Return (x, y) of the center of cell containing provided text 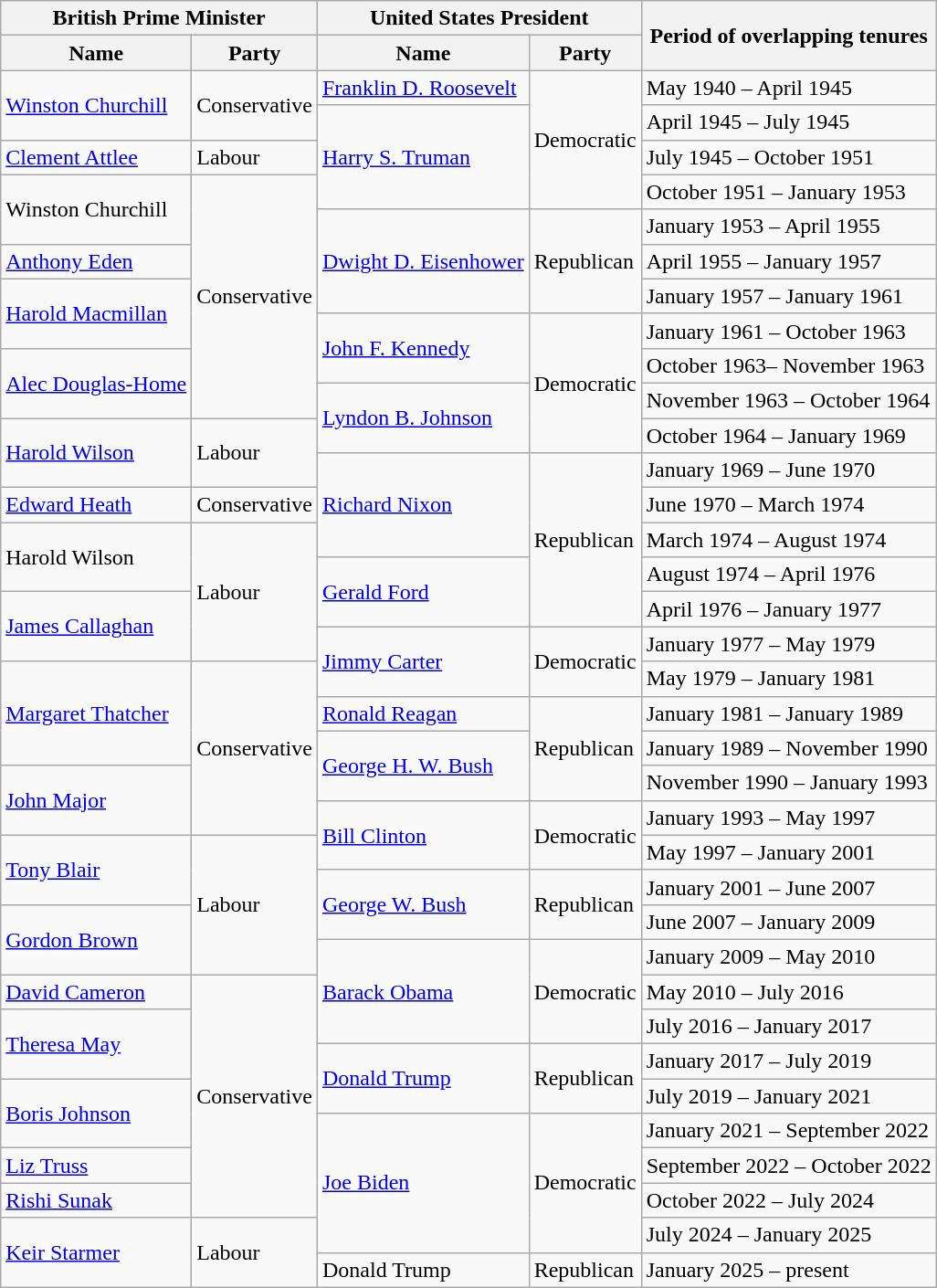
January 1993 – May 1997 (789, 818)
May 1979 – January 1981 (789, 679)
November 1963 – October 1964 (789, 400)
January 1977 – May 1979 (789, 644)
Lyndon B. Johnson (423, 417)
British Prime Minister (159, 18)
August 1974 – April 1976 (789, 575)
Ronald Reagan (423, 713)
May 1940 – April 1945 (789, 88)
Keir Starmer (97, 1252)
June 1970 – March 1974 (789, 505)
January 1961 – October 1963 (789, 331)
July 2024 – January 2025 (789, 1235)
April 1945 – July 1945 (789, 122)
June 2007 – January 2009 (789, 922)
Harry S. Truman (423, 157)
Tony Blair (97, 870)
Barack Obama (423, 991)
January 1969 – June 1970 (789, 470)
James Callaghan (97, 627)
January 2017 – July 2019 (789, 1061)
Jimmy Carter (423, 661)
July 2019 – January 2021 (789, 1096)
January 1981 – January 1989 (789, 713)
March 1974 – August 1974 (789, 540)
Alec Douglas-Home (97, 383)
Gordon Brown (97, 939)
Rishi Sunak (97, 1200)
Harold Macmillan (97, 313)
January 2021 – September 2022 (789, 1131)
October 2022 – July 2024 (789, 1200)
January 1953 – April 1955 (789, 227)
Dwight D. Eisenhower (423, 261)
John Major (97, 800)
April 1955 – January 1957 (789, 261)
Anthony Eden (97, 261)
October 1964 – January 1969 (789, 436)
George H. W. Bush (423, 765)
Clement Attlee (97, 157)
January 1989 – November 1990 (789, 748)
Liz Truss (97, 1166)
John F. Kennedy (423, 348)
July 2016 – January 2017 (789, 1027)
July 1945 – October 1951 (789, 157)
May 2010 – July 2016 (789, 991)
January 1957 – January 1961 (789, 296)
October 1951 – January 1953 (789, 192)
September 2022 – October 2022 (789, 1166)
Edward Heath (97, 505)
Gerald Ford (423, 592)
November 1990 – January 1993 (789, 783)
Bill Clinton (423, 835)
May 1997 – January 2001 (789, 852)
Franklin D. Roosevelt (423, 88)
George W. Bush (423, 904)
October 1963– November 1963 (789, 365)
David Cameron (97, 991)
Richard Nixon (423, 505)
April 1976 – January 1977 (789, 609)
January 2001 – June 2007 (789, 887)
Margaret Thatcher (97, 713)
United States President (479, 18)
January 2009 – May 2010 (789, 956)
Period of overlapping tenures (789, 36)
January 2025 – present (789, 1270)
Theresa May (97, 1044)
Joe Biden (423, 1183)
Boris Johnson (97, 1114)
